Output the (x, y) coordinate of the center of the cell containing the given text.  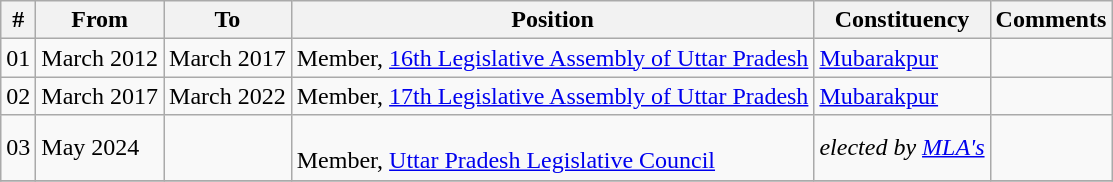
March 2012 (100, 58)
03 (18, 148)
01 (18, 58)
Position (552, 20)
# (18, 20)
Member, 16th Legislative Assembly of Uttar Pradesh (552, 58)
From (100, 20)
Member, Uttar Pradesh Legislative Council (552, 148)
To (228, 20)
02 (18, 96)
elected by MLA's (902, 148)
Comments (1051, 20)
Member, 17th Legislative Assembly of Uttar Pradesh (552, 96)
March 2022 (228, 96)
May 2024 (100, 148)
Constituency (902, 20)
